Search for the cell housing the specified text and yield its [X, Y] center coordinate. 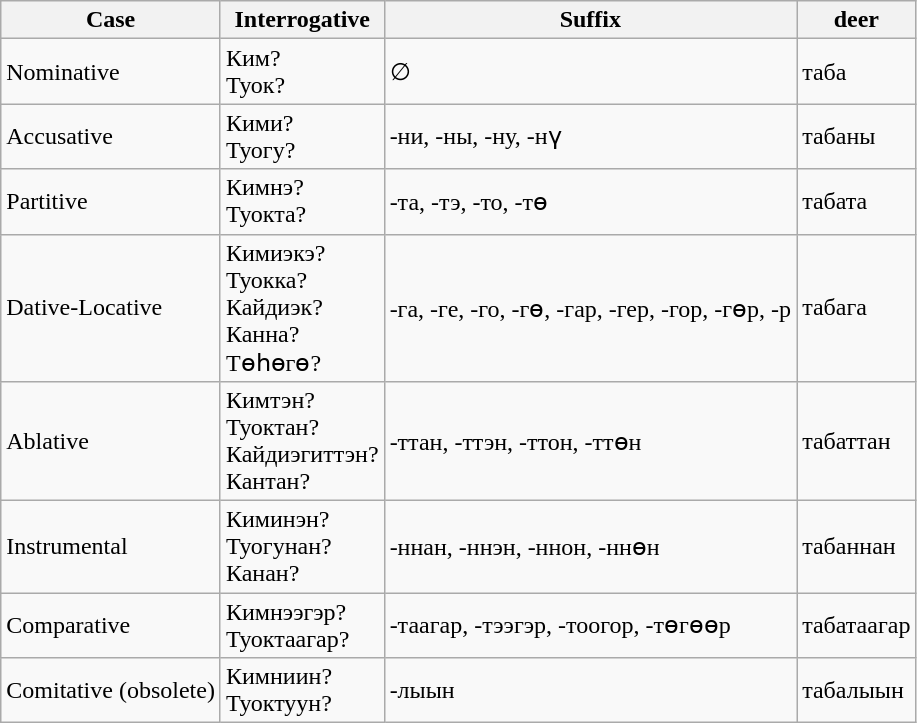
-ттан, -ттэн, -ттон, -ттөн [590, 442]
Nominative [111, 72]
Ким? Туок? [302, 72]
Кимниин? Туоктуун? [302, 690]
Case [111, 20]
Comparative [111, 626]
-ннан, -ннэн, -ннон, -ннөн [590, 547]
табалыын [856, 690]
Кимиэкэ? Туокка? Кайдиэк? Канна? Төһөгө? [302, 308]
табаны [856, 136]
Киминэн? Туогунан? Канан? [302, 547]
Comitative (obsolete) [111, 690]
Кими? Туогу? [302, 136]
Ablative [111, 442]
Dative-Locative [111, 308]
табаттан [856, 442]
deer [856, 20]
табатаагар [856, 626]
таба [856, 72]
табата [856, 202]
Interrogative [302, 20]
Accusative [111, 136]
табаннан [856, 547]
Кимтэн? Туоктан? Кайдиэгиттэн? Кантан? [302, 442]
-га, -ге, -го, -гө, -гар, -гер, -гор, -гөр, -р [590, 308]
Кимнэ? Туокта? [302, 202]
Кимнээгэр? Туоктаагар? [302, 626]
∅ [590, 72]
-таагар, -тээгэр, -тоогор, -төгөөр [590, 626]
табага [856, 308]
Instrumental [111, 547]
-та, -тэ, -то, -тө [590, 202]
-ни, -ны, -ну, -нү [590, 136]
Partitive [111, 202]
Suffix [590, 20]
-лыын [590, 690]
